From the cell containing the given text, extract its center point as (X, Y) coordinate. 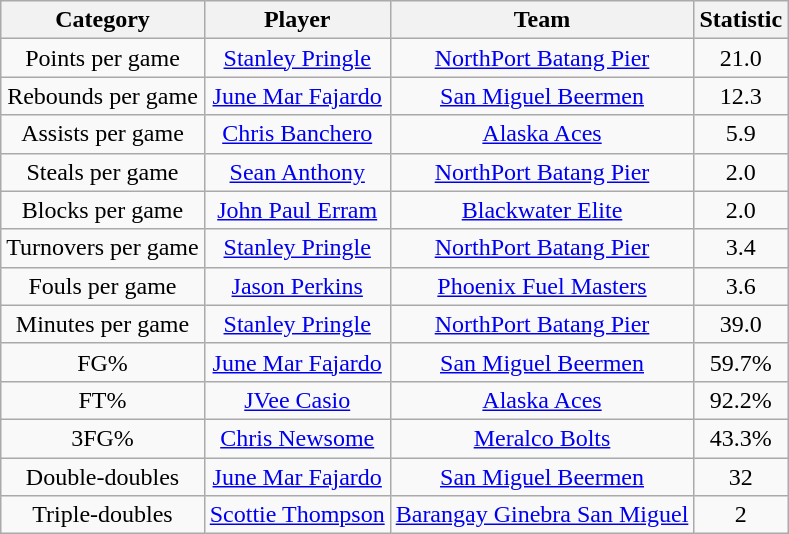
Fouls per game (102, 286)
Points per game (102, 58)
Assists per game (102, 134)
Blackwater Elite (542, 210)
Barangay Ginebra San Miguel (542, 515)
Double-doubles (102, 477)
92.2% (741, 400)
32 (741, 477)
2 (741, 515)
Jason Perkins (297, 286)
Chris Banchero (297, 134)
Meralco Bolts (542, 438)
3.4 (741, 248)
Triple-doubles (102, 515)
21.0 (741, 58)
12.3 (741, 96)
43.3% (741, 438)
Rebounds per game (102, 96)
3FG% (102, 438)
Minutes per game (102, 324)
Chris Newsome (297, 438)
Blocks per game (102, 210)
FT% (102, 400)
Turnovers per game (102, 248)
Steals per game (102, 172)
Team (542, 20)
59.7% (741, 362)
JVee Casio (297, 400)
John Paul Erram (297, 210)
Statistic (741, 20)
Phoenix Fuel Masters (542, 286)
FG% (102, 362)
Category (102, 20)
Player (297, 20)
3.6 (741, 286)
Scottie Thompson (297, 515)
39.0 (741, 324)
Sean Anthony (297, 172)
5.9 (741, 134)
